Extract the [x, y] coordinate from the center of the cell holding the provided text.  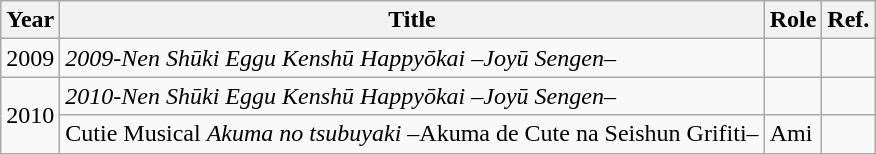
2010-Nen Shūki Eggu Kenshū Happyōkai –Joyū Sengen– [412, 96]
Ref. [848, 20]
Year [30, 20]
2010 [30, 115]
Title [412, 20]
2009-Nen Shūki Eggu Kenshū Happyōkai –Joyū Sengen– [412, 58]
Role [793, 20]
Cutie Musical Akuma no tsubuyaki –Akuma de Cute na Seishun Grifiti– [412, 134]
Ami [793, 134]
2009 [30, 58]
